Return the (x, y) coordinate for the center point of the cell that contains the specified text.  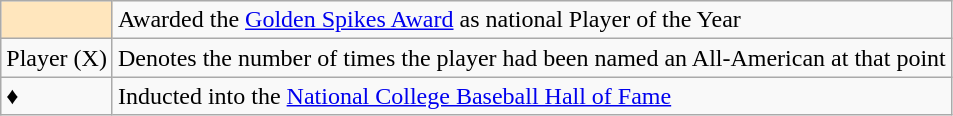
Denotes the number of times the player had been named an All-American at that point (532, 58)
Awarded the Golden Spikes Award as national Player of the Year (532, 20)
♦ (57, 96)
Inducted into the National College Baseball Hall of Fame (532, 96)
Player (X) (57, 58)
